Determine the (X, Y) coordinate at the center of the cell enclosing the given text.  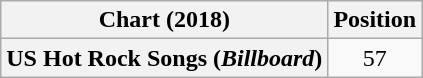
Chart (2018) (164, 20)
Position (375, 20)
57 (375, 58)
US Hot Rock Songs (Billboard) (164, 58)
